Search for the cell housing the specified text and yield its (x, y) center coordinate. 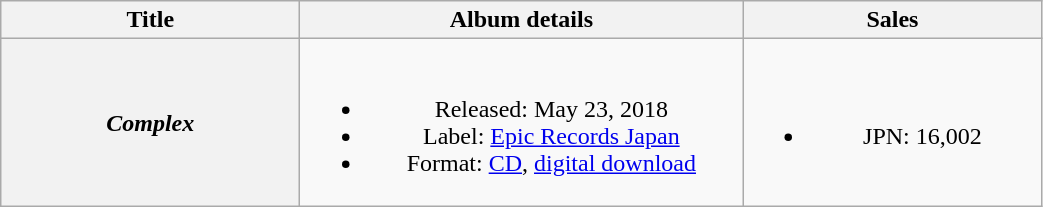
JPN: 16,002 (892, 122)
Released: May 23, 2018Label: Epic Records JapanFormat: CD, digital download (522, 122)
Album details (522, 20)
Title (150, 20)
Complex (150, 122)
Sales (892, 20)
